Extract the [x, y] coordinate from the center of the cell holding the provided text.  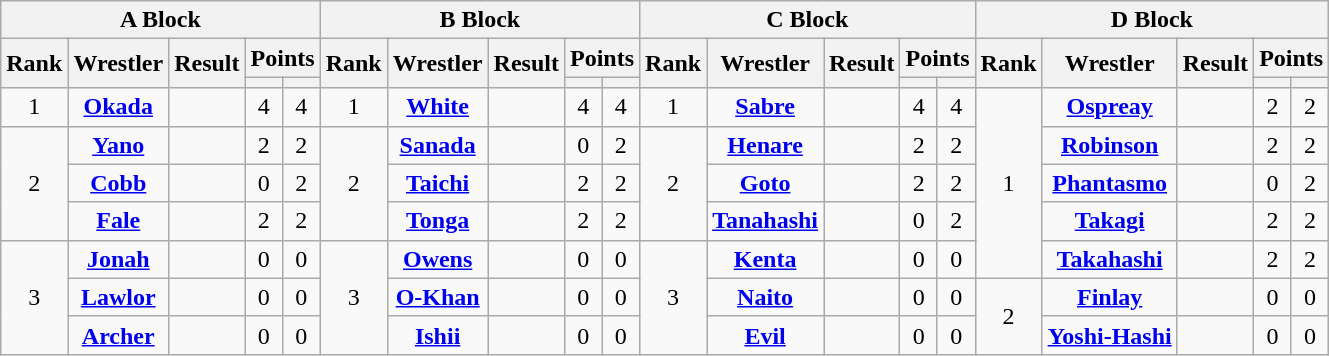
Sabre [766, 107]
Naito [766, 297]
Lawlor [118, 297]
Kenta [766, 259]
Goto [766, 183]
Takahashi [1110, 259]
B Block [480, 20]
Tonga [438, 221]
Ishii [438, 335]
Tanahashi [766, 221]
D Block [1152, 20]
Evil [766, 335]
Robinson [1110, 145]
O-Khan [438, 297]
A Block [160, 20]
Owens [438, 259]
Finlay [1110, 297]
C Block [808, 20]
Ospreay [1110, 107]
Yoshi-Hashi [1110, 335]
Okada [118, 107]
Henare [766, 145]
Takagi [1110, 221]
White [438, 107]
Jonah [118, 259]
Fale [118, 221]
Archer [118, 335]
Yano [118, 145]
Taichi [438, 183]
Phantasmo [1110, 183]
Cobb [118, 183]
Sanada [438, 145]
